Scan for the cell matching the given text and deliver its (x, y) coordinate at center. 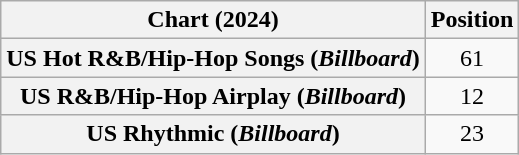
US Hot R&B/Hip-Hop Songs (Billboard) (213, 58)
US Rhythmic (Billboard) (213, 134)
US R&B/Hip-Hop Airplay (Billboard) (213, 96)
12 (472, 96)
Chart (2024) (213, 20)
23 (472, 134)
61 (472, 58)
Position (472, 20)
